Detect which cell encompasses the target text, then output its (X, Y) center coordinate. 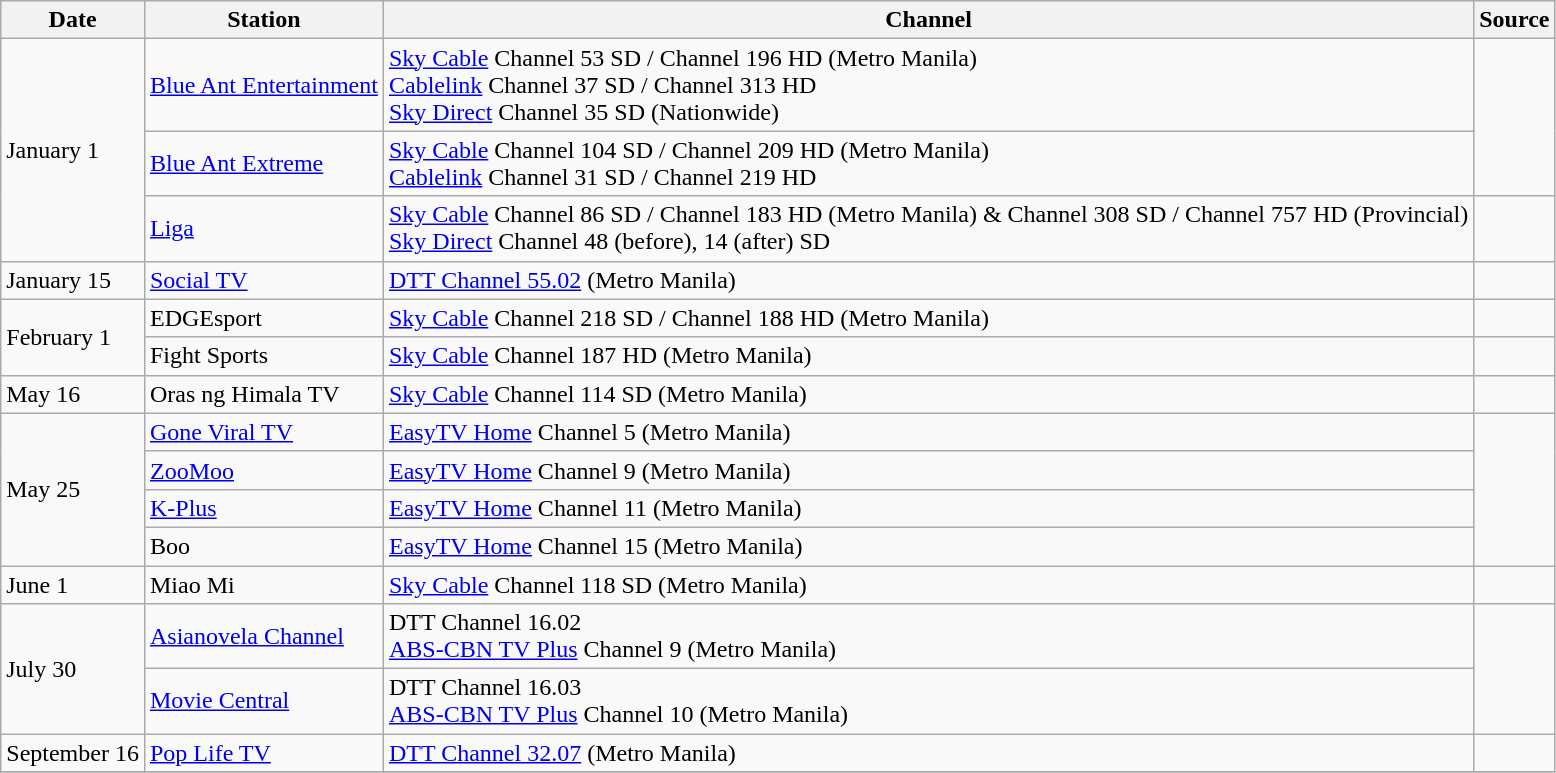
Fight Sports (264, 356)
Blue Ant Extreme (264, 164)
Station (264, 20)
EasyTV Home Channel 11 (Metro Manila) (928, 508)
Sky Cable Channel 86 SD / Channel 183 HD (Metro Manila) & Channel 308 SD / Channel 757 HD (Provincial) Sky Direct Channel 48 (before), 14 (after) SD (928, 228)
K-Plus (264, 508)
February 1 (73, 337)
EasyTV Home Channel 15 (Metro Manila) (928, 546)
May 16 (73, 394)
Movie Central (264, 702)
Gone Viral TV (264, 432)
Sky Cable Channel 118 SD (Metro Manila) (928, 585)
Asianovela Channel (264, 636)
DTT Channel 55.02 (Metro Manila) (928, 280)
Pop Life TV (264, 753)
DTT Channel 32.07 (Metro Manila) (928, 753)
DTT Channel 16.02ABS-CBN TV Plus Channel 9 (Metro Manila) (928, 636)
Boo (264, 546)
January 1 (73, 150)
Blue Ant Entertainment (264, 85)
EasyTV Home Channel 5 (Metro Manila) (928, 432)
Channel (928, 20)
January 15 (73, 280)
Social TV (264, 280)
EasyTV Home Channel 9 (Metro Manila) (928, 470)
Sky Cable Channel 114 SD (Metro Manila) (928, 394)
Miao Mi (264, 585)
DTT Channel 16.03ABS-CBN TV Plus Channel 10 (Metro Manila) (928, 702)
EDGEsport (264, 318)
Sky Cable Channel 187 HD (Metro Manila) (928, 356)
ZooMoo (264, 470)
July 30 (73, 669)
Sky Cable Channel 53 SD / Channel 196 HD (Metro Manila)Cablelink Channel 37 SD / Channel 313 HDSky Direct Channel 35 SD (Nationwide) (928, 85)
June 1 (73, 585)
May 25 (73, 489)
Sky Cable Channel 218 SD / Channel 188 HD (Metro Manila) (928, 318)
Date (73, 20)
Source (1514, 20)
Oras ng Himala TV (264, 394)
September 16 (73, 753)
Sky Cable Channel 104 SD / Channel 209 HD (Metro Manila)Cablelink Channel 31 SD / Channel 219 HD (928, 164)
Liga (264, 228)
